Determine the (x, y) coordinate at the center of the cell enclosing the given text.  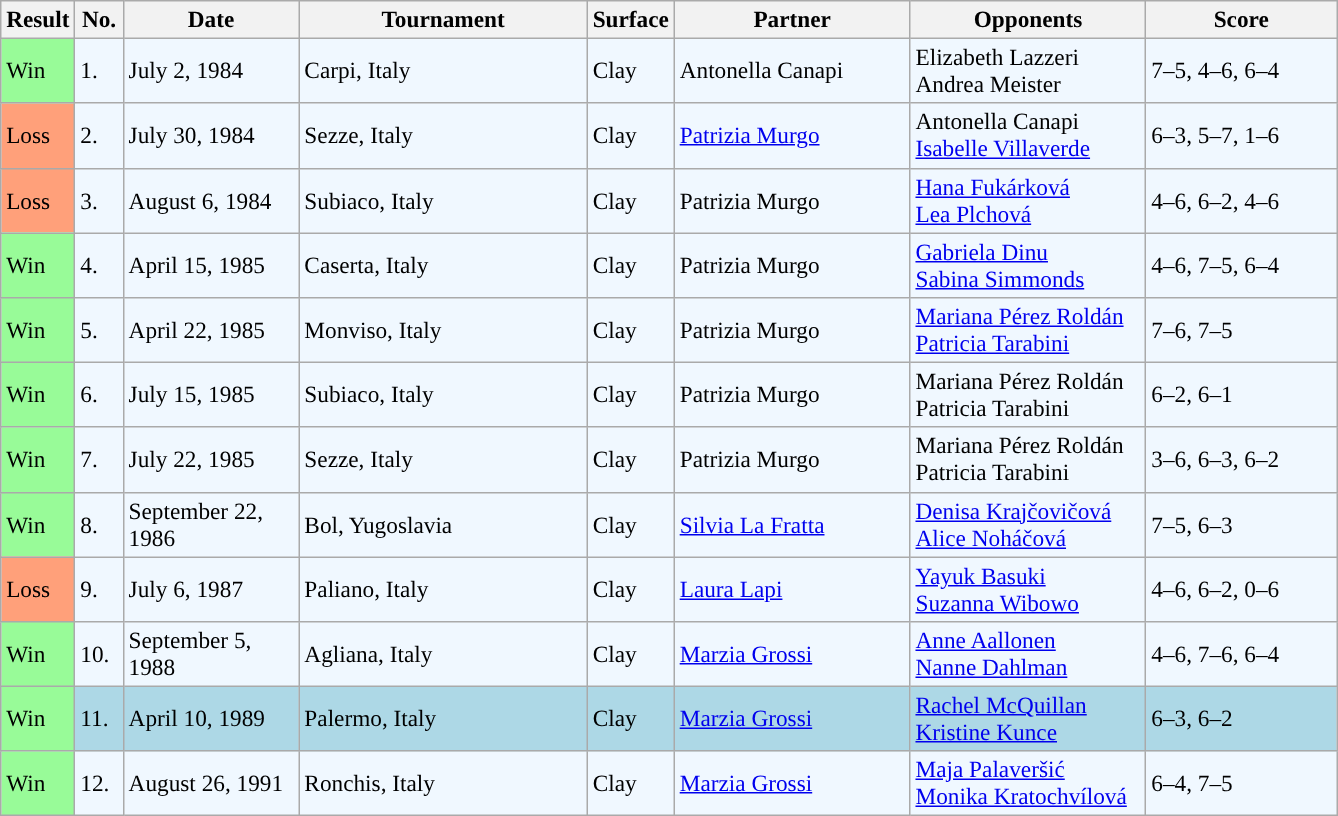
Hana Fukárková Lea Plchová (1028, 200)
Anne Aallonen Nanne Dahlman (1028, 654)
Maja Palaveršić Monika Kratochvílová (1028, 784)
Surface (630, 19)
Date (211, 19)
4. (99, 264)
August 26, 1991 (211, 784)
5. (99, 330)
August 6, 1984 (211, 200)
April 10, 1989 (211, 718)
3–6, 6–3, 6–2 (1242, 460)
1. (99, 70)
Carpi, Italy (443, 70)
July 30, 1984 (211, 136)
7. (99, 460)
12. (99, 784)
Score (1242, 19)
6–2, 6–1 (1242, 394)
September 5, 1988 (211, 654)
Palermo, Italy (443, 718)
9. (99, 588)
4–6, 7–6, 6–4 (1242, 654)
Gabriela Dinu Sabina Simmonds (1028, 264)
July 6, 1987 (211, 588)
Opponents (1028, 19)
April 22, 1985 (211, 330)
Caserta, Italy (443, 264)
July 15, 1985 (211, 394)
7–5, 6–3 (1242, 524)
Agliana, Italy (443, 654)
April 15, 1985 (211, 264)
No. (99, 19)
10. (99, 654)
Antonella Canapi (792, 70)
4–6, 7–5, 6–4 (1242, 264)
Tournament (443, 19)
Monviso, Italy (443, 330)
Denisa Krajčovičová Alice Noháčová (1028, 524)
4–6, 6–2, 0–6 (1242, 588)
3. (99, 200)
6–3, 6–2 (1242, 718)
6–4, 7–5 (1242, 784)
September 22, 1986 (211, 524)
Ronchis, Italy (443, 784)
2. (99, 136)
July 2, 1984 (211, 70)
6–3, 5–7, 1–6 (1242, 136)
7–5, 4–6, 6–4 (1242, 70)
4–6, 6–2, 4–6 (1242, 200)
Silvia La Fratta (792, 524)
Elizabeth Lazzeri Andrea Meister (1028, 70)
Antonella Canapi Isabelle Villaverde (1028, 136)
Result (38, 19)
Paliano, Italy (443, 588)
Laura Lapi (792, 588)
Yayuk Basuki Suzanna Wibowo (1028, 588)
8. (99, 524)
Bol, Yugoslavia (443, 524)
Rachel McQuillan Kristine Kunce (1028, 718)
7–6, 7–5 (1242, 330)
Partner (792, 19)
11. (99, 718)
July 22, 1985 (211, 460)
6. (99, 394)
